Return (X, Y) of the center of cell containing provided text 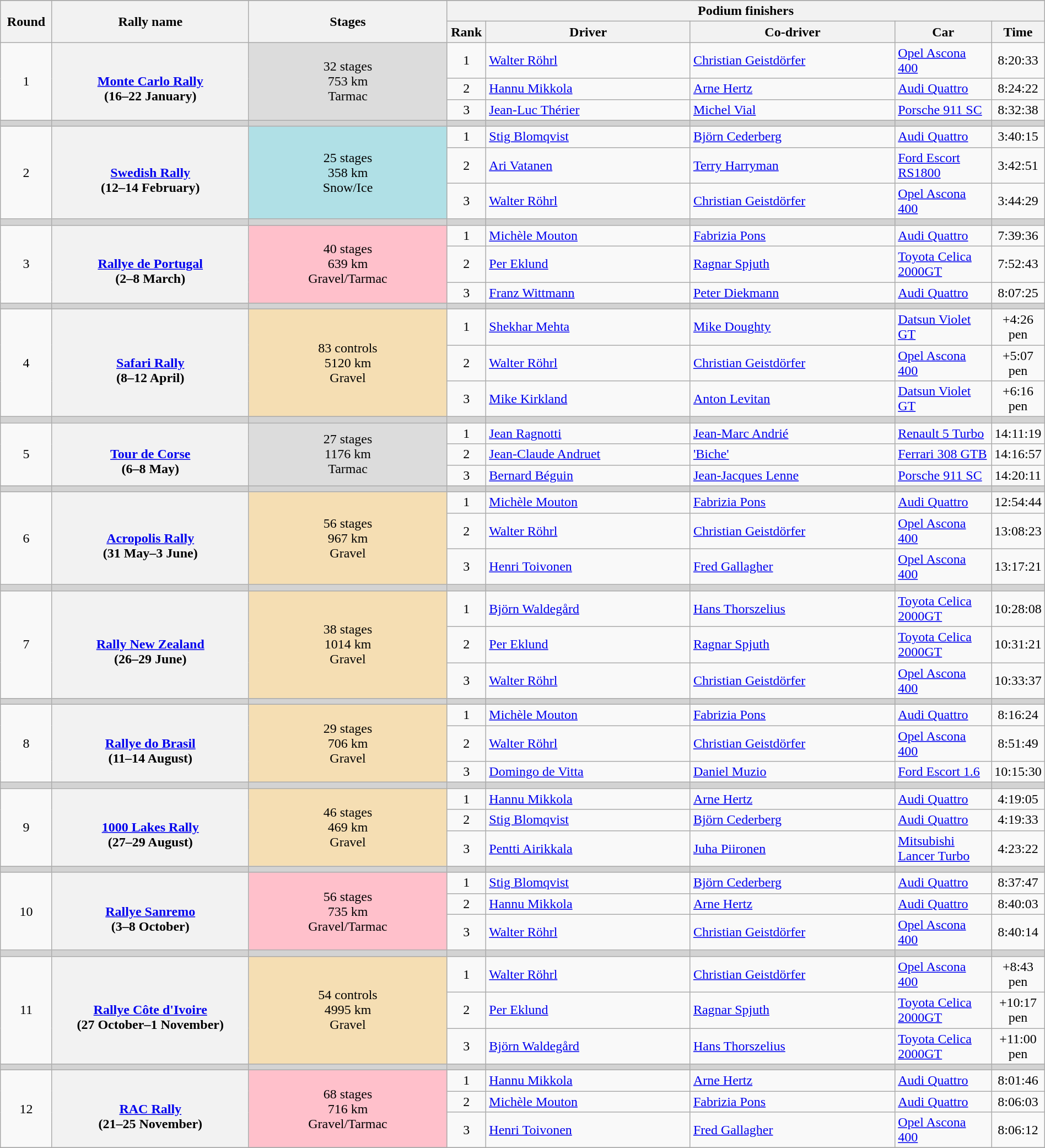
Jean-Marc Andrié (793, 433)
Stages (348, 22)
Peter Diekmann (793, 293)
14:11:19 (1018, 433)
38 stages1014 kmGravel (348, 644)
Terry Harryman (793, 165)
Rally name (150, 22)
10:31:21 (1018, 644)
7:52:43 (1018, 264)
RAC Rally(21–25 November) (150, 1109)
8:40:03 (1018, 904)
Mike Doughty (793, 328)
Jean Ragnotti (589, 433)
83 controls5120 kmGravel (348, 363)
+4:26 pen (1018, 328)
8:32:38 (1018, 110)
14:16:57 (1018, 454)
Ford Escort 1.6 (944, 772)
8:16:24 (1018, 715)
Safari Rally(8–12 April) (150, 363)
27 stages1176 kmTarmac (348, 454)
Michel Vial (793, 110)
Ford Escort RS1800 (944, 165)
54 controls4995 kmGravel (348, 1010)
29 stages706 kmGravel (348, 743)
Anton Levitan (793, 399)
Tour de Corse(6–8 May) (150, 454)
32 stages753 kmTarmac (348, 82)
56 stages967 kmGravel (348, 538)
Pentti Airikkala (589, 848)
Daniel Muzio (793, 772)
Mitsubishi Lancer Turbo (944, 848)
7:39:36 (1018, 235)
'Biche' (793, 454)
Rank (466, 32)
4:19:05 (1018, 799)
5 (26, 454)
Ari Vatanen (589, 165)
Renault 5 Turbo (944, 433)
8:01:46 (1018, 1081)
Domingo de Vitta (589, 772)
25 stages358 kmSnow/Ice (348, 173)
Monte Carlo Rally(16–22 January) (150, 82)
+8:43 pen (1018, 974)
Swedish Rally(12–14 February) (150, 173)
Rallye de Portugal(2–8 March) (150, 264)
+5:07 pen (1018, 363)
Mike Kirkland (589, 399)
46 stages469 kmGravel (348, 827)
8:07:25 (1018, 293)
Acropolis Rally(31 May–3 June) (150, 538)
11 (26, 1010)
Juha Piironen (793, 848)
Jean-Luc Thérier (589, 110)
7 (26, 644)
Rallye do Brasil(11–14 August) (150, 743)
4 (26, 363)
8 (26, 743)
13:17:21 (1018, 567)
+11:00 pen (1018, 1045)
Rallye Côte d'Ivoire(27 October–1 November) (150, 1010)
Co-driver (793, 32)
+6:16 pen (1018, 399)
Jean-Claude Andruet (589, 454)
9 (26, 827)
4:19:33 (1018, 820)
1000 Lakes Rally(27–29 August) (150, 827)
8:06:12 (1018, 1130)
Bernard Béguin (589, 475)
12:54:44 (1018, 502)
Podium finishers (746, 11)
Ferrari 308 GTB (944, 454)
10 (26, 911)
8:20:33 (1018, 61)
12 (26, 1109)
3:44:29 (1018, 201)
8:06:03 (1018, 1102)
Driver (589, 32)
Shekhar Mehta (589, 328)
14:20:11 (1018, 475)
Rally New Zealand(26–29 June) (150, 644)
Round (26, 22)
8:40:14 (1018, 932)
8:51:49 (1018, 743)
68 stages716 kmGravel/Tarmac (348, 1109)
6 (26, 538)
3:42:51 (1018, 165)
10:33:37 (1018, 680)
13:08:23 (1018, 530)
Time (1018, 32)
4:23:22 (1018, 848)
Car (944, 32)
Rallye Sanremo(3–8 October) (150, 911)
10:28:08 (1018, 609)
+10:17 pen (1018, 1010)
10:15:30 (1018, 772)
Franz Wittmann (589, 293)
8:24:22 (1018, 89)
40 stages639 kmGravel/Tarmac (348, 264)
3:40:15 (1018, 137)
8:37:47 (1018, 883)
56 stages735 kmGravel/Tarmac (348, 911)
Jean-Jacques Lenne (793, 475)
